Identify which cell holds the provided text, then report its (x, y) central coordinate. 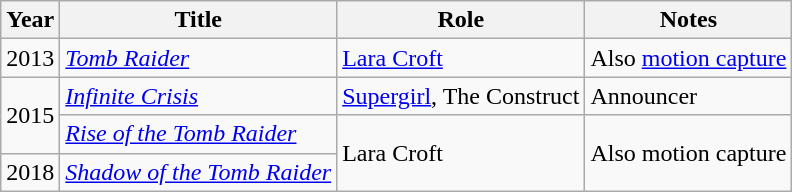
Supergirl, The Construct (461, 96)
Year (30, 20)
Title (198, 20)
Role (461, 20)
2015 (30, 115)
Rise of the Tomb Raider (198, 134)
2013 (30, 58)
Tomb Raider (198, 58)
Shadow of the Tomb Raider (198, 172)
2018 (30, 172)
Announcer (688, 96)
Infinite Crisis (198, 96)
Notes (688, 20)
